Capture the cell that displays the provided text and extract its [x, y] central coordinate. 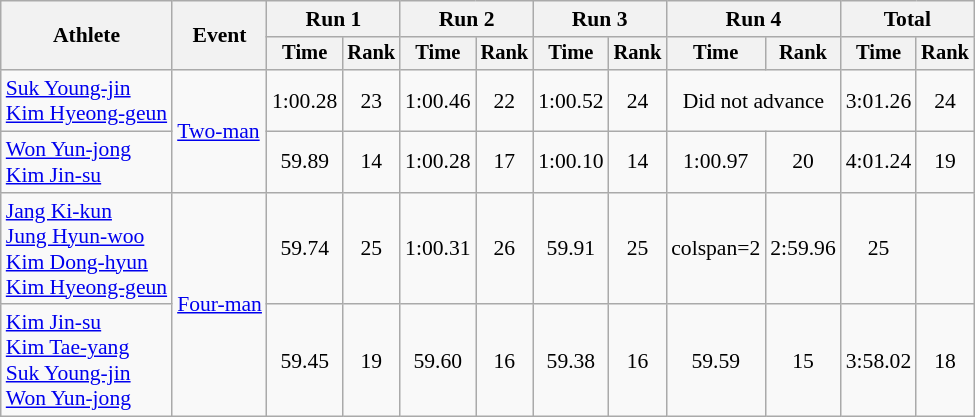
Total [908, 19]
22 [505, 100]
Four-man [220, 305]
59.91 [570, 249]
1:00.46 [438, 100]
Run 2 [466, 19]
59.89 [304, 162]
Run 4 [754, 19]
59.38 [570, 361]
59.74 [304, 249]
1:00.52 [570, 100]
Suk Young-jinKim Hyeong-geun [86, 100]
colspan=2 [716, 249]
1:00.97 [716, 162]
Event [220, 36]
3:01.26 [878, 100]
Jang Ki-kunJung Hyun-wooKim Dong-hyunKim Hyeong-geun [86, 249]
1:00.10 [570, 162]
Run 3 [600, 19]
Run 1 [334, 19]
2:59.96 [802, 249]
59.45 [304, 361]
59.60 [438, 361]
Two-man [220, 131]
Kim Jin-suKim Tae-yangSuk Young-jinWon Yun-jong [86, 361]
59.59 [716, 361]
17 [505, 162]
26 [505, 249]
23 [371, 100]
Athlete [86, 36]
4:01.24 [878, 162]
Did not advance [754, 100]
15 [802, 361]
Won Yun-jongKim Jin-su [86, 162]
3:58.02 [878, 361]
20 [802, 162]
1:00.31 [438, 249]
18 [945, 361]
